Find where the given text appears and provide that cell's center as [X, Y] coordinate. 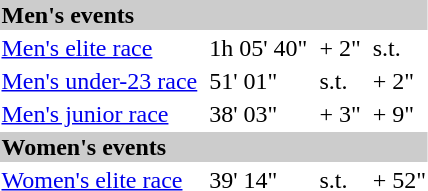
Men's junior race [100, 114]
38' 03" [258, 114]
Men's events [214, 15]
+ 3" [340, 114]
+ 9" [399, 114]
Women's events [214, 147]
51' 01" [258, 81]
Men's under-23 race [100, 81]
1h 05' 40" [258, 48]
Men's elite race [100, 48]
